Identify which cell holds the provided text, then report its [X, Y] central coordinate. 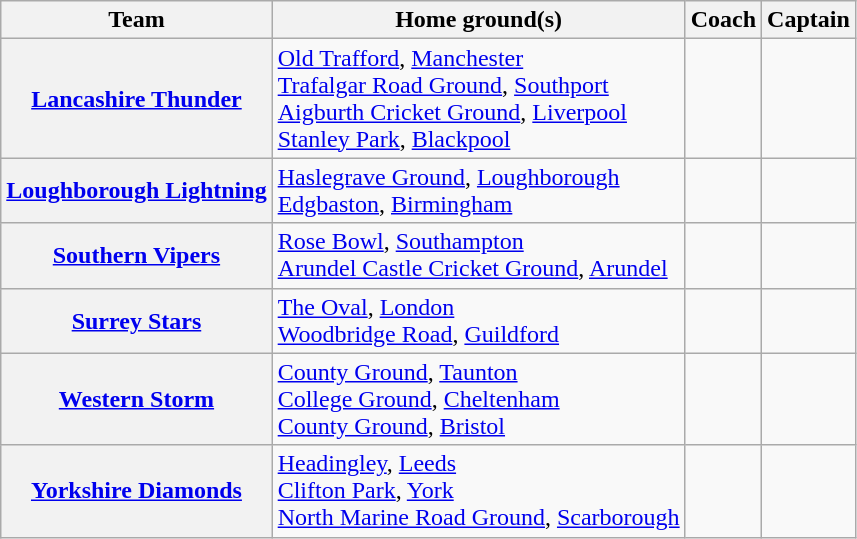
Team [136, 20]
County Ground, TauntonCollege Ground, CheltenhamCounty Ground, Bristol [478, 399]
Rose Bowl, SouthamptonArundel Castle Cricket Ground, Arundel [478, 256]
Loughborough Lightning [136, 190]
Coach [723, 20]
Southern Vipers [136, 256]
Lancashire Thunder [136, 98]
Western Storm [136, 399]
Yorkshire Diamonds [136, 491]
Old Trafford, ManchesterTrafalgar Road Ground, SouthportAigburth Cricket Ground, LiverpoolStanley Park, Blackpool [478, 98]
Home ground(s) [478, 20]
Surrey Stars [136, 320]
Captain [809, 20]
Haslegrave Ground, LoughboroughEdgbaston, Birmingham [478, 190]
Headingley, LeedsClifton Park, YorkNorth Marine Road Ground, Scarborough [478, 491]
The Oval, LondonWoodbridge Road, Guildford [478, 320]
